Detect which cell encompasses the target text, then output its (X, Y) center coordinate. 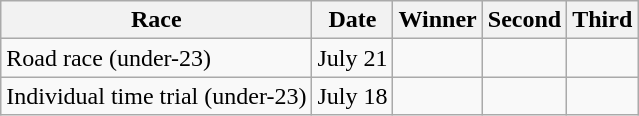
Third (602, 20)
Winner (438, 20)
Second (524, 20)
July 21 (352, 58)
Individual time trial (under-23) (156, 96)
July 18 (352, 96)
Road race (under-23) (156, 58)
Race (156, 20)
Date (352, 20)
